Determine the (X, Y) coordinate at the center of the cell enclosing the given text.  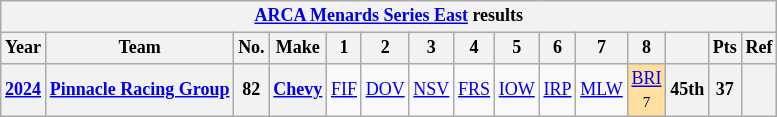
NSV (432, 90)
FRS (474, 90)
2024 (24, 90)
4 (474, 48)
DOV (385, 90)
BRI7 (646, 90)
IOW (516, 90)
Team (139, 48)
8 (646, 48)
5 (516, 48)
82 (252, 90)
ARCA Menards Series East results (389, 16)
Ref (759, 48)
6 (558, 48)
2 (385, 48)
3 (432, 48)
IRP (558, 90)
Pinnacle Racing Group (139, 90)
Year (24, 48)
FIF (344, 90)
37 (724, 90)
Chevy (298, 90)
MLW (602, 90)
No. (252, 48)
1 (344, 48)
Make (298, 48)
7 (602, 48)
45th (688, 90)
Pts (724, 48)
